Output the [x, y] coordinate of the center of the cell containing the given text.  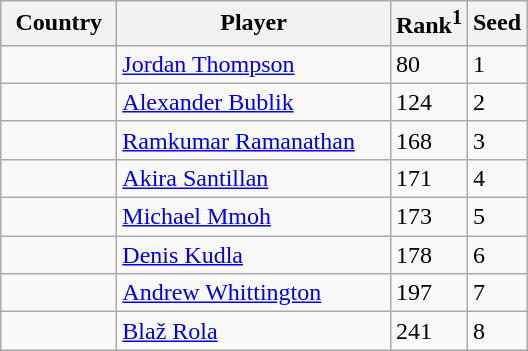
1 [496, 64]
197 [428, 293]
8 [496, 331]
241 [428, 331]
173 [428, 217]
Denis Kudla [254, 255]
Blaž Rola [254, 331]
Alexander Bublik [254, 102]
2 [496, 102]
Ramkumar Ramanathan [254, 140]
5 [496, 217]
Michael Mmoh [254, 217]
Rank1 [428, 24]
Seed [496, 24]
6 [496, 255]
Andrew Whittington [254, 293]
80 [428, 64]
Country [59, 24]
171 [428, 178]
124 [428, 102]
4 [496, 178]
178 [428, 255]
Akira Santillan [254, 178]
3 [496, 140]
Player [254, 24]
168 [428, 140]
Jordan Thompson [254, 64]
7 [496, 293]
